Return (x, y) of the center of cell containing provided text 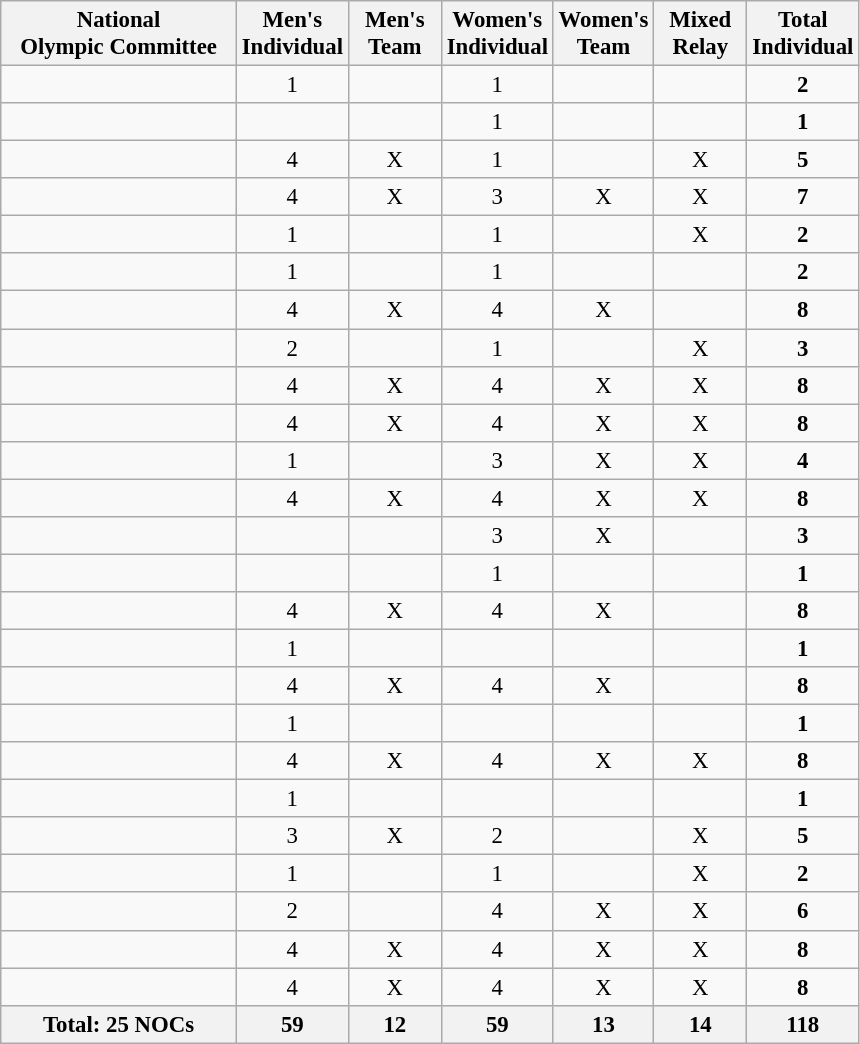
6 (803, 912)
Women'sTeam (603, 34)
Men'sTeam (394, 34)
14 (700, 1024)
118 (803, 1024)
13 (603, 1024)
NationalOlympic Committee (119, 34)
TotalIndividual (803, 34)
MixedRelay (700, 34)
Total: 25 NOCs (119, 1024)
Men'sIndividual (292, 34)
7 (803, 197)
12 (394, 1024)
Women'sIndividual (497, 34)
